Return (x, y) of the center of cell containing provided text 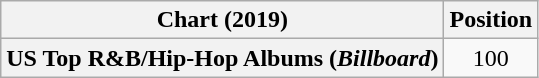
Chart (2019) (222, 20)
Position (491, 20)
US Top R&B/Hip-Hop Albums (Billboard) (222, 58)
100 (491, 58)
